For the text-containing cell, return its midpoint in (X, Y) coordinate format. 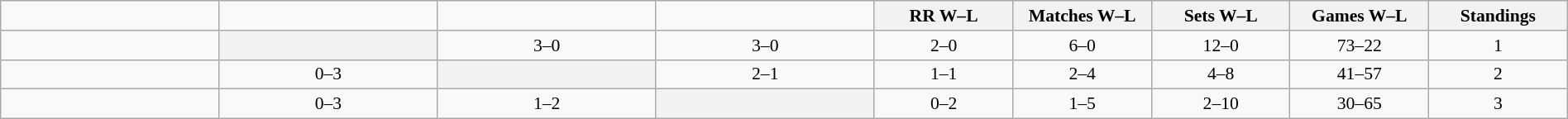
2–10 (1221, 104)
2–0 (944, 45)
1 (1499, 45)
0–2 (944, 104)
41–57 (1360, 74)
1–1 (944, 74)
12–0 (1221, 45)
2–4 (1083, 74)
1–2 (547, 104)
RR W–L (944, 16)
4–8 (1221, 74)
Games W–L (1360, 16)
30–65 (1360, 104)
2 (1499, 74)
6–0 (1083, 45)
1–5 (1083, 104)
2–1 (765, 74)
Matches W–L (1083, 16)
3 (1499, 104)
Standings (1499, 16)
73–22 (1360, 45)
Sets W–L (1221, 16)
